For the text-containing cell, return its midpoint in [x, y] coordinate format. 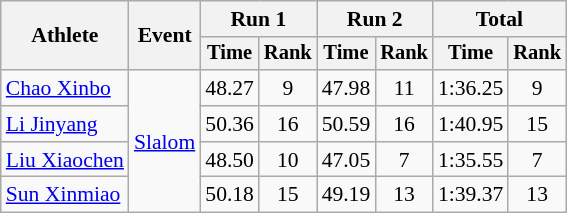
1:35.55 [470, 160]
48.27 [230, 88]
11 [404, 88]
Run 1 [258, 19]
49.19 [346, 195]
Event [164, 36]
Total [500, 19]
Liu Xiaochen [65, 160]
Athlete [65, 36]
10 [288, 160]
50.18 [230, 195]
47.98 [346, 88]
50.59 [346, 124]
1:36.25 [470, 88]
1:39.37 [470, 195]
47.05 [346, 160]
Sun Xinmiao [65, 195]
Chao Xinbo [65, 88]
Run 2 [375, 19]
1:40.95 [470, 124]
Li Jinyang [65, 124]
50.36 [230, 124]
48.50 [230, 160]
Slalom [164, 141]
